Find where the given text appears and provide that cell's center as [X, Y] coordinate. 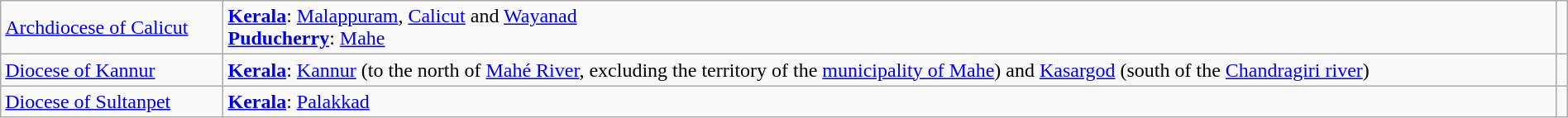
Kerala: Malappuram, Calicut and WayanadPuducherry: Mahe [890, 28]
Archdiocese of Calicut [112, 28]
Kerala: Kannur (to the north of Mahé River, excluding the territory of the municipality of Mahe) and Kasargod (south of the Chandragiri river) [890, 70]
Kerala: Palakkad [890, 101]
Diocese of Sultanpet [112, 101]
Diocese of Kannur [112, 70]
